Provide the [x, y] coordinate of the cell's center where the given text is located.  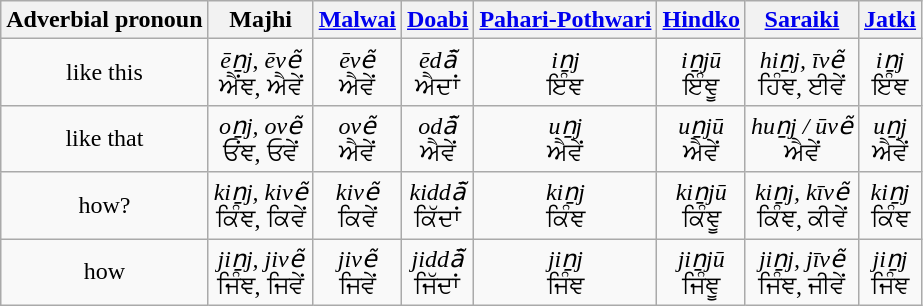
kivẽਕਿਵੇਂ [357, 206]
kiṉjūਕਿੰਞੂ [701, 206]
iṉjūਇੰਞੂ [701, 72]
ēdā̃ਐਦਾਂ [438, 72]
jiṉj, jivẽਜਿੰਞ, ਜਿਵੇਂ [260, 272]
Jatki [890, 20]
hiṉj, īvẽਹਿੰਞ, ਈਵੇਂ [802, 72]
kiṉj, kivẽਕਿੰਞ, ਕਿਵੇਂ [260, 206]
Saraiki [802, 20]
jiddā̃ਜਿੱਦਾਂ [438, 272]
kiṉj, kīvẽਕਿੰਞ, ਕੀਵੇਂ [802, 206]
kiddā̃ਕਿੱਦਾਂ [438, 206]
oṉj, ovẽਓਂਞ, ਓਵੇਂ [260, 138]
Malwai [357, 20]
jivẽਜਿਵੇਂ [357, 272]
Doabi [438, 20]
how [104, 272]
ovẽਐਵੇਂ [357, 138]
Majhi [260, 20]
ēṉj, ēvẽਐਂਞ, ਐਵੇਂ [260, 72]
uṉjūਐਵੇਂ [701, 138]
like this [104, 72]
jiṉj, jīvẽਜਿੰਞ, ਜੀਵੇਂ [802, 272]
jiṉjūਜਿੰਞੂ [701, 272]
Hindko [701, 20]
ēvẽਐਵੇਂ [357, 72]
Pahari-Pothwari [566, 20]
like that [104, 138]
huṉj / ūvẽਐਵੇਂ [802, 138]
odā̃ਐਵੇਂ [438, 138]
how? [104, 206]
Adverbial pronoun [104, 20]
